Scan for the cell matching the given text and deliver its [x, y] coordinate at center. 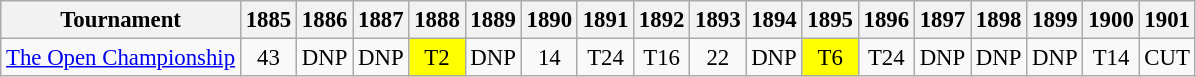
14 [549, 58]
1887 [381, 20]
T6 [830, 58]
1899 [1055, 20]
Tournament [121, 20]
1896 [886, 20]
1897 [942, 20]
1900 [1111, 20]
T14 [1111, 58]
1898 [999, 20]
1889 [493, 20]
1886 [325, 20]
T2 [437, 58]
1888 [437, 20]
1894 [774, 20]
1892 [662, 20]
1891 [605, 20]
43 [268, 58]
T16 [662, 58]
22 [718, 58]
1893 [718, 20]
The Open Championship [121, 58]
CUT [1167, 58]
1895 [830, 20]
1901 [1167, 20]
1885 [268, 20]
1890 [549, 20]
